For the text-containing cell, return its midpoint in [X, Y] coordinate format. 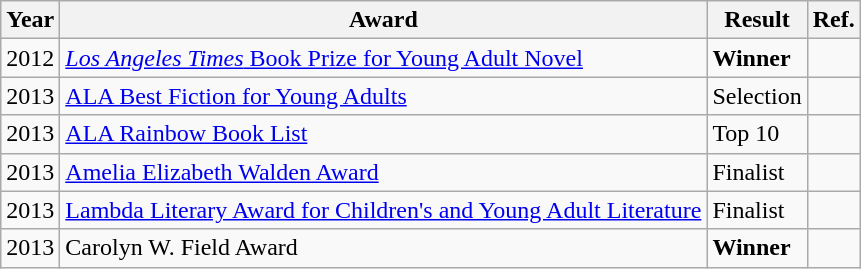
Amelia Elizabeth Walden Award [384, 172]
ALA Best Fiction for Young Adults [384, 96]
Top 10 [757, 134]
ALA Rainbow Book List [384, 134]
Result [757, 20]
Award [384, 20]
Selection [757, 96]
Lambda Literary Award for Children's and Young Adult Literature [384, 210]
Los Angeles Times Book Prize for Young Adult Novel [384, 58]
2012 [30, 58]
Year [30, 20]
Carolyn W. Field Award [384, 248]
Ref. [834, 20]
